Scan for the cell matching the given text and deliver its [X, Y] coordinate at center. 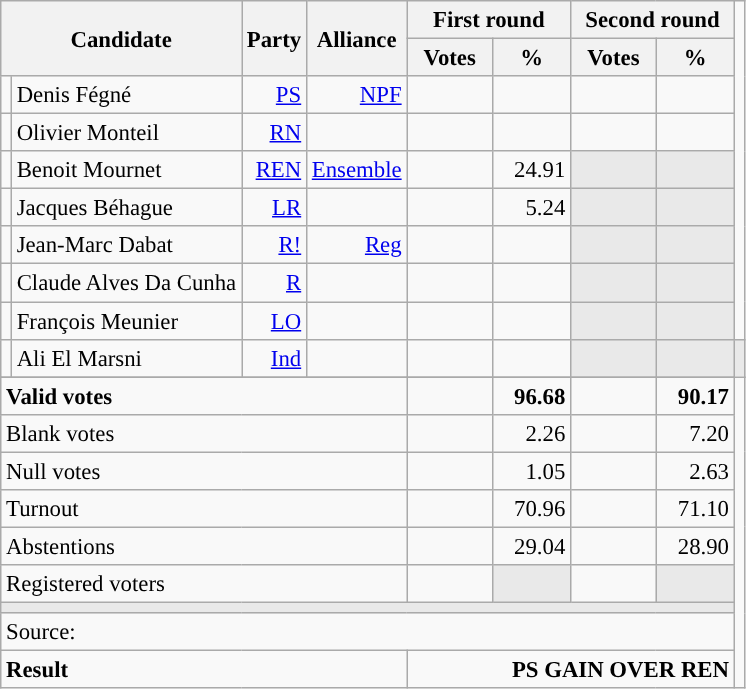
2.63 [695, 471]
71.10 [695, 509]
Candidate [122, 38]
Second round [653, 20]
Ensemble [356, 170]
7.20 [695, 433]
R [274, 283]
LO [274, 321]
Olivier Monteil [126, 133]
NPF [356, 95]
Result [204, 670]
Jean-Marc Dabat [126, 245]
REN [274, 170]
70.96 [532, 509]
François Meunier [126, 321]
24.91 [532, 170]
Jacques Béhague [126, 208]
RN [274, 133]
PS [274, 95]
Ali El Marsni [126, 358]
29.04 [532, 546]
Registered voters [204, 584]
1.05 [532, 471]
28.90 [695, 546]
Denis Fégné [126, 95]
Claude Alves Da Cunha [126, 283]
LR [274, 208]
First round [489, 20]
Source: [368, 632]
96.68 [532, 396]
5.24 [532, 208]
Abstentions [204, 546]
Turnout [204, 509]
Alliance [356, 38]
Blank votes [204, 433]
2.26 [532, 433]
Null votes [204, 471]
Party [274, 38]
Reg [356, 245]
R! [274, 245]
Valid votes [204, 396]
Ind [274, 358]
90.17 [695, 396]
PS GAIN OVER REN [570, 670]
Benoit Mournet [126, 170]
